For the text-containing cell, return its midpoint in [x, y] coordinate format. 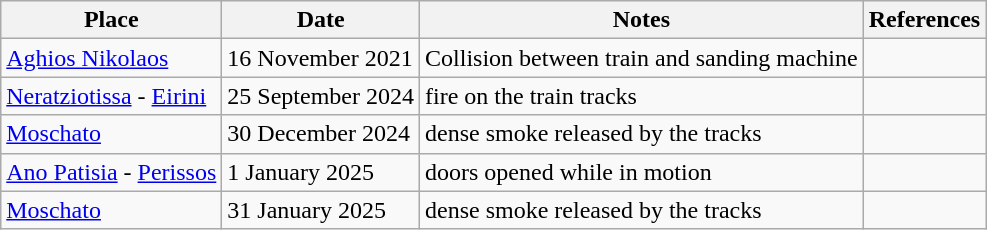
25 September 2024 [321, 96]
Date [321, 20]
16 November 2021 [321, 58]
30 December 2024 [321, 134]
31 January 2025 [321, 210]
fire on the train tracks [642, 96]
Notes [642, 20]
Neratziotissa - Eirini [112, 96]
1 January 2025 [321, 172]
Ano Patisia - Perissos [112, 172]
Collision between train and sanding machine [642, 58]
Aghios Nikolaos [112, 58]
References [924, 20]
doors opened while in motion [642, 172]
Place [112, 20]
